Detect which cell encompasses the target text, then output its (x, y) center coordinate. 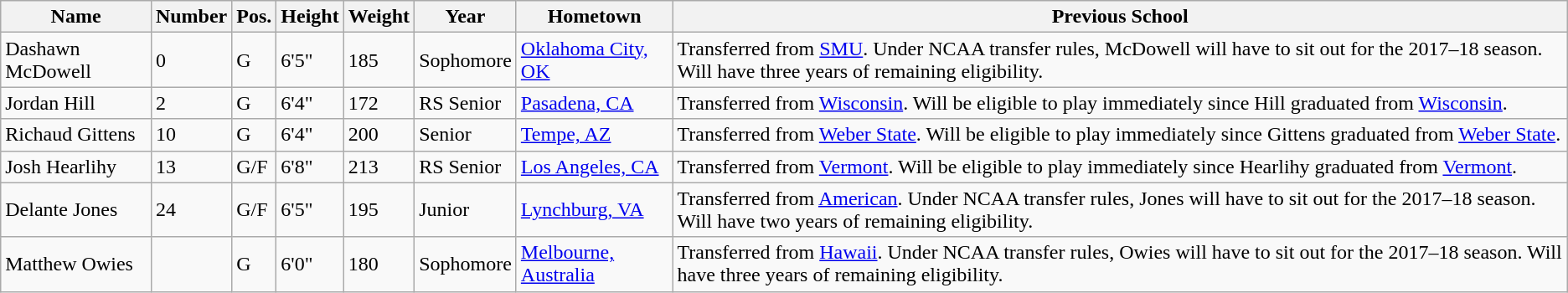
Jordan Hill (76, 103)
Pos. (255, 17)
Senior (466, 135)
Tempe, AZ (595, 135)
195 (379, 209)
Transferred from Wisconsin. Will be eligible to play immediately since Hill graduated from Wisconsin. (1120, 103)
Name (76, 17)
180 (379, 265)
24 (191, 209)
Pasadena, CA (595, 103)
Previous School (1120, 17)
Dashawn McDowell (76, 60)
185 (379, 60)
Weight (379, 17)
Junior (466, 209)
Height (310, 17)
Lynchburg, VA (595, 209)
Transferred from Weber State. Will be eligible to play immediately since Gittens graduated from Weber State. (1120, 135)
Oklahoma City, OK (595, 60)
Hometown (595, 17)
13 (191, 167)
6'0" (310, 265)
Number (191, 17)
0 (191, 60)
Josh Hearlihy (76, 167)
6'8" (310, 167)
Melbourne, Australia (595, 265)
Transferred from Vermont. Will be eligible to play immediately since Hearlihy graduated from Vermont. (1120, 167)
Matthew Owies (76, 265)
Year (466, 17)
172 (379, 103)
200 (379, 135)
10 (191, 135)
213 (379, 167)
2 (191, 103)
Delante Jones (76, 209)
Richaud Gittens (76, 135)
Los Angeles, CA (595, 167)
